From the cell containing the given text, extract its center point as [X, Y] coordinate. 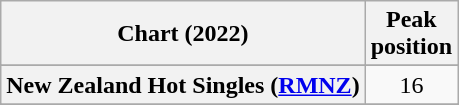
New Zealand Hot Singles (RMNZ) [183, 85]
16 [411, 85]
Peakposition [411, 34]
Chart (2022) [183, 34]
